Capture the cell that displays the provided text and extract its [X, Y] central coordinate. 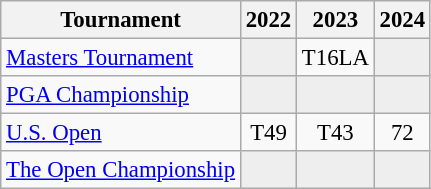
2023 [336, 20]
T16LA [336, 58]
T43 [336, 133]
U.S. Open [121, 133]
2024 [402, 20]
T49 [268, 133]
Masters Tournament [121, 58]
The Open Championship [121, 170]
Tournament [121, 20]
2022 [268, 20]
72 [402, 133]
PGA Championship [121, 95]
